Pinpoint the cell where the given text exists, returning its [X, Y] midpoint coordinate. 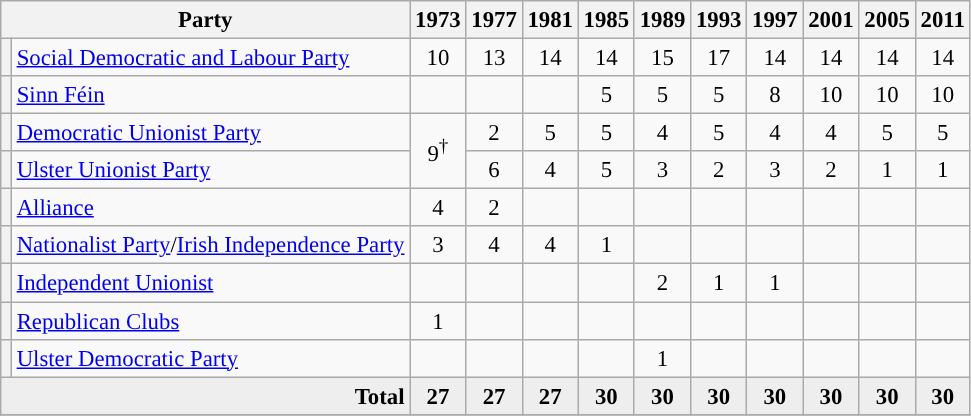
1977 [494, 20]
Democratic Unionist Party [210, 133]
Ulster Democratic Party [210, 358]
Alliance [210, 208]
1993 [719, 20]
Ulster Unionist Party [210, 170]
6 [494, 170]
1989 [662, 20]
2001 [831, 20]
Sinn Féin [210, 95]
Party [206, 20]
2011 [942, 20]
Nationalist Party/Irish Independence Party [210, 245]
13 [494, 58]
1981 [550, 20]
2005 [887, 20]
1997 [775, 20]
Independent Unionist [210, 283]
9† [438, 152]
8 [775, 95]
Total [206, 396]
17 [719, 58]
Social Democratic and Labour Party [210, 58]
Republican Clubs [210, 321]
1973 [438, 20]
15 [662, 58]
1985 [606, 20]
